Capture the cell that displays the provided text and extract its (x, y) central coordinate. 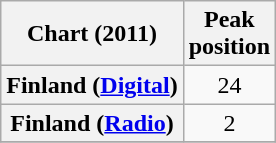
Finland (Digital) (92, 85)
2 (229, 123)
Finland (Radio) (92, 123)
Peakposition (229, 34)
24 (229, 85)
Chart (2011) (92, 34)
